Find where the given text appears and provide that cell's center as [X, Y] coordinate. 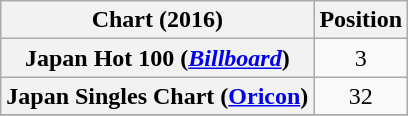
32 [361, 96]
Japan Hot 100 (Billboard) [158, 58]
Chart (2016) [158, 20]
3 [361, 58]
Japan Singles Chart (Oricon) [158, 96]
Position [361, 20]
